Identify which cell holds the provided text, then report its [X, Y] central coordinate. 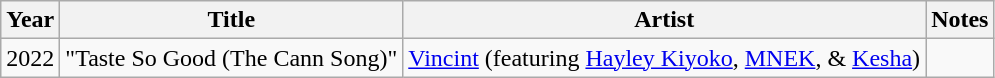
Notes [960, 20]
2022 [30, 58]
Title [232, 20]
Year [30, 20]
Artist [664, 20]
"Taste So Good (The Cann Song)" [232, 58]
Vincint (featuring Hayley Kiyoko, MNEK, & Kesha) [664, 58]
